Capture the cell that displays the provided text and extract its (X, Y) central coordinate. 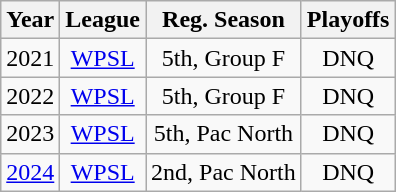
2024 (30, 172)
League (103, 20)
2nd, Pac North (224, 172)
2023 (30, 134)
5th, Pac North (224, 134)
Reg. Season (224, 20)
2022 (30, 96)
Playoffs (348, 20)
Year (30, 20)
2021 (30, 58)
